Pinpoint the cell where the given text exists, returning its (X, Y) midpoint coordinate. 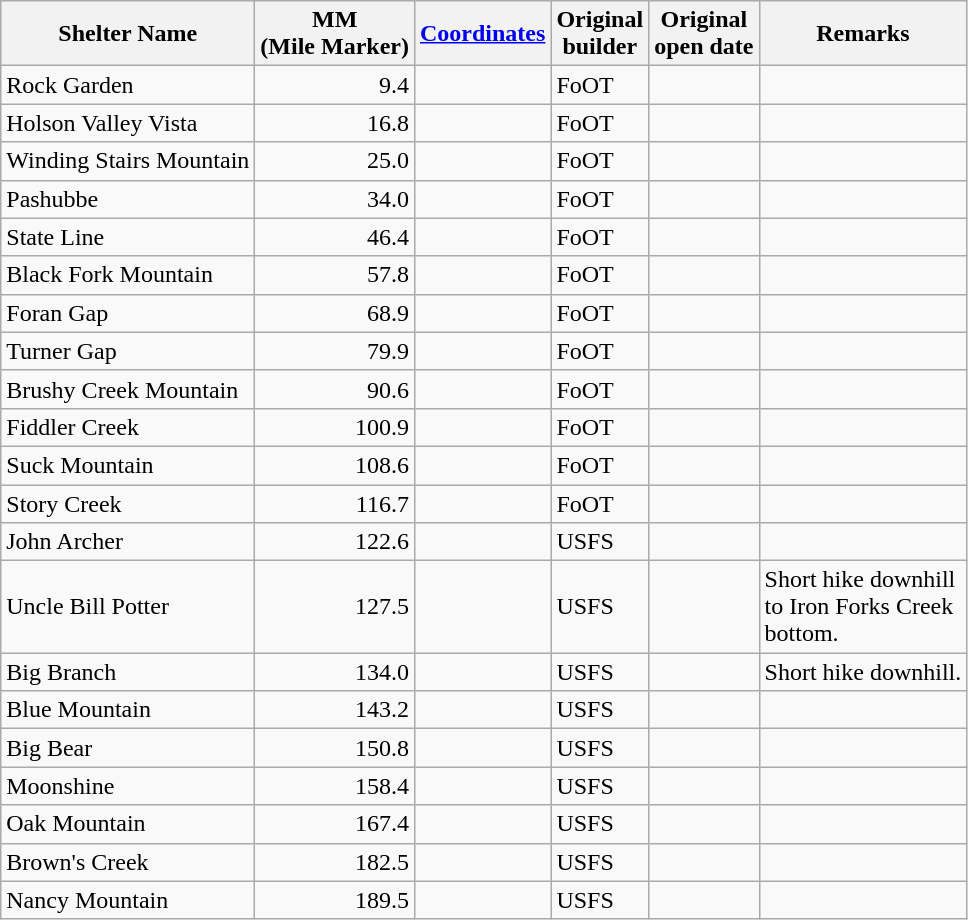
9.4 (335, 85)
108.6 (335, 465)
Winding Stairs Mountain (128, 161)
Coordinates (482, 34)
116.7 (335, 503)
Short hike downhillto Iron Forks Creekbottom. (863, 607)
158.4 (335, 786)
Foran Gap (128, 313)
Short hike downhill. (863, 672)
134.0 (335, 672)
Brushy Creek Mountain (128, 389)
122.6 (335, 542)
16.8 (335, 123)
Remarks (863, 34)
182.5 (335, 862)
Shelter Name (128, 34)
57.8 (335, 275)
68.9 (335, 313)
25.0 (335, 161)
Originalopen date (704, 34)
Fiddler Creek (128, 427)
Originalbuilder (600, 34)
167.4 (335, 824)
Big Branch (128, 672)
Big Bear (128, 748)
150.8 (335, 748)
189.5 (335, 900)
79.9 (335, 351)
Nancy Mountain (128, 900)
100.9 (335, 427)
State Line (128, 237)
34.0 (335, 199)
Turner Gap (128, 351)
Blue Mountain (128, 710)
Black Fork Mountain (128, 275)
Holson Valley Vista (128, 123)
Uncle Bill Potter (128, 607)
MM(Mile Marker) (335, 34)
90.6 (335, 389)
Story Creek (128, 503)
Brown's Creek (128, 862)
John Archer (128, 542)
127.5 (335, 607)
Oak Mountain (128, 824)
Suck Mountain (128, 465)
143.2 (335, 710)
Pashubbe (128, 199)
Rock Garden (128, 85)
Moonshine (128, 786)
46.4 (335, 237)
